Return the [X, Y] coordinate for the center point of the cell that contains the specified text.  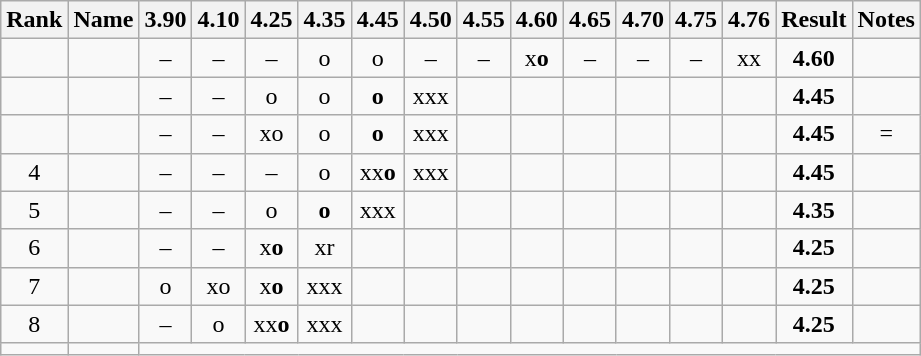
xx [750, 58]
Rank [34, 20]
Result [814, 20]
7 [34, 286]
4.50 [430, 20]
8 [34, 324]
4.10 [218, 20]
xr [324, 248]
4.70 [642, 20]
4.55 [484, 20]
5 [34, 210]
6 [34, 248]
4.75 [696, 20]
3.90 [166, 20]
4.76 [750, 20]
= [886, 134]
4 [34, 172]
4.65 [590, 20]
Notes [886, 20]
Name [104, 20]
